Find where the given text appears and provide that cell's center as (X, Y) coordinate. 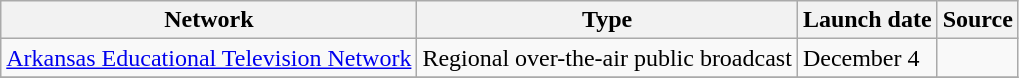
Launch date (867, 20)
Source (978, 20)
Arkansas Educational Television Network (209, 58)
Network (209, 20)
Type (607, 20)
December 4 (867, 58)
Regional over-the-air public broadcast (607, 58)
